Extract the (x, y) coordinate from the center of the cell holding the provided text.  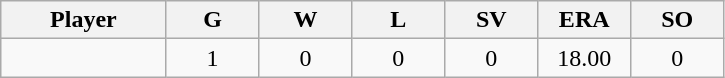
SV (492, 20)
L (398, 20)
G (212, 20)
1 (212, 58)
W (306, 20)
Player (84, 20)
SO (678, 20)
18.00 (584, 58)
ERA (584, 20)
